From the cell containing the given text, extract its center point as (x, y) coordinate. 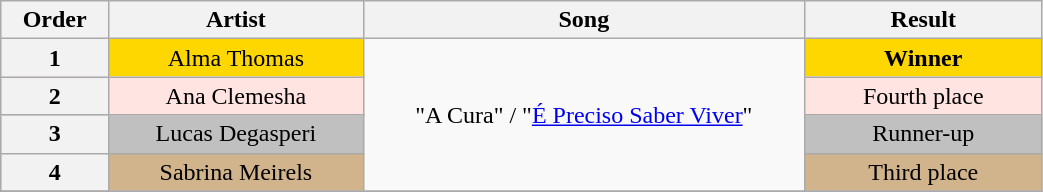
Artist (236, 20)
4 (55, 172)
Lucas Degasperi (236, 134)
2 (55, 96)
"A Cura" / "É Preciso Saber Viver" (584, 115)
Order (55, 20)
Third place (923, 172)
3 (55, 134)
Alma Thomas (236, 58)
Fourth place (923, 96)
Song (584, 20)
Result (923, 20)
1 (55, 58)
Ana Clemesha (236, 96)
Runner-up (923, 134)
Sabrina Meirels (236, 172)
Winner (923, 58)
